Detect which cell encompasses the target text, then output its [x, y] center coordinate. 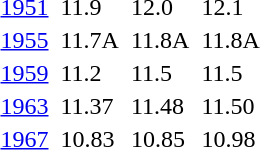
11.2 [90, 73]
11.5 [160, 73]
11.7A [90, 40]
11.48 [160, 106]
11.8A [160, 40]
11.37 [90, 106]
